Capture the cell that displays the provided text and extract its [X, Y] central coordinate. 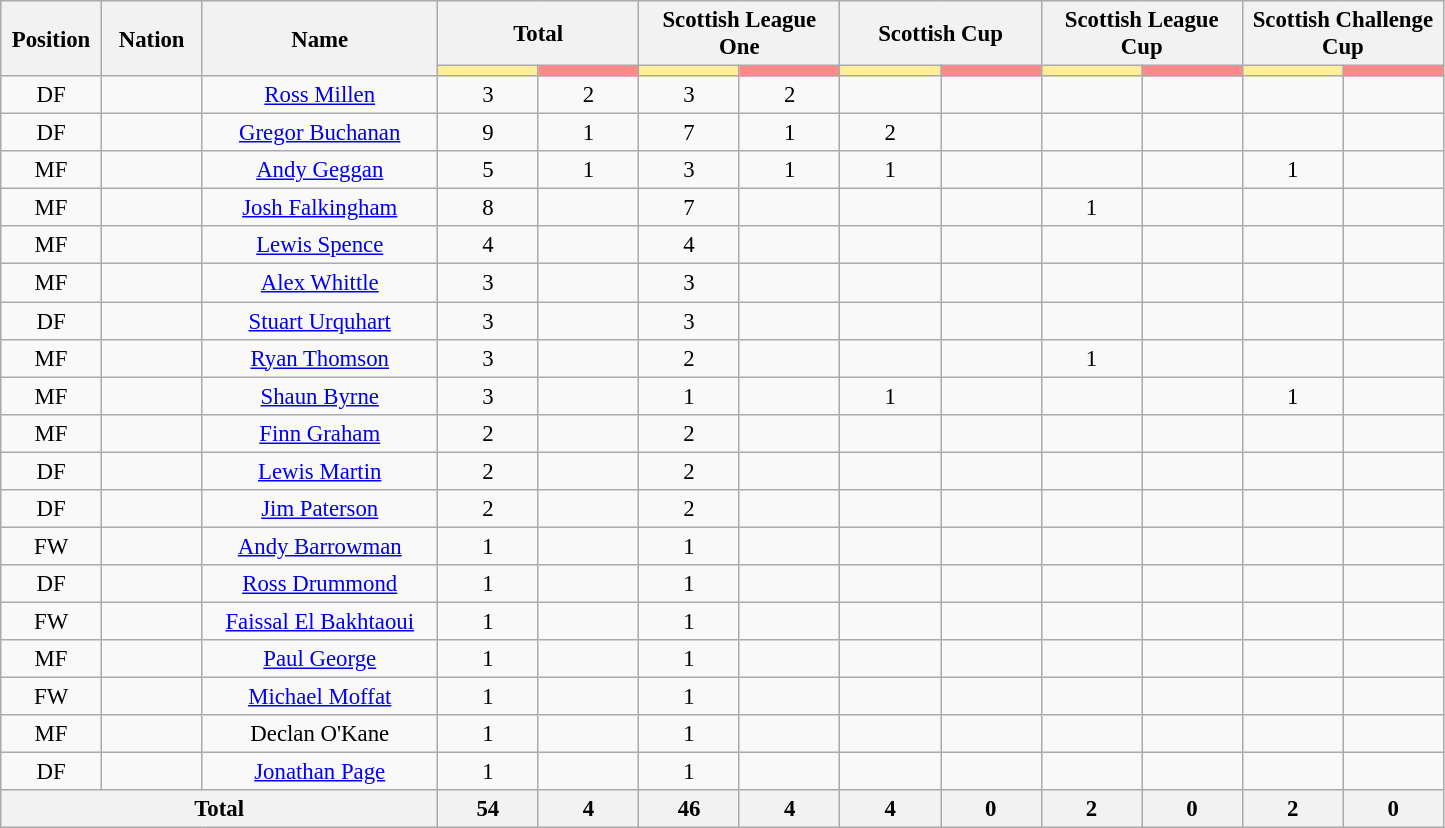
Position [52, 38]
Shaun Byrne [320, 396]
Gregor Buchanan [320, 133]
Ryan Thomson [320, 358]
5 [488, 170]
9 [488, 133]
Stuart Urquhart [320, 321]
Scottish League Cup [1142, 34]
Jonathan Page [320, 772]
Declan O'Kane [320, 734]
Lewis Spence [320, 245]
Name [320, 38]
Faissal El Bakhtaoui [320, 621]
Ross Millen [320, 95]
Alex Whittle [320, 283]
Lewis Martin [320, 471]
Scottish Cup [940, 34]
54 [488, 809]
Michael Moffat [320, 697]
Jim Paterson [320, 509]
8 [488, 208]
Scottish Challenge Cup [1342, 34]
46 [690, 809]
Josh Falkingham [320, 208]
Andy Barrowman [320, 546]
Andy Geggan [320, 170]
Ross Drummond [320, 584]
Finn Graham [320, 433]
Paul George [320, 659]
Scottish League One [740, 34]
Nation [152, 38]
